Output the [x, y] coordinate of the center of the cell containing the given text.  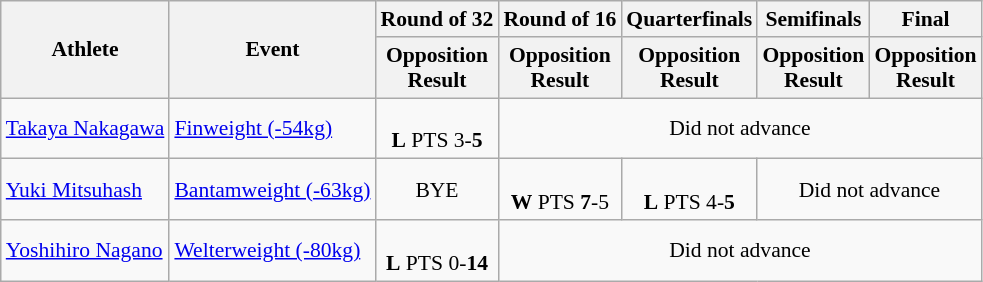
Takaya Nakagawa [86, 128]
Final [925, 19]
W PTS 7-5 [560, 190]
Athlete [86, 50]
Welterweight (-80kg) [272, 250]
Yuki Mitsuhash [86, 190]
Round of 16 [560, 19]
L PTS 3-5 [438, 128]
Semifinals [813, 19]
L PTS 4-5 [689, 190]
Bantamweight (-63kg) [272, 190]
BYE [438, 190]
L PTS 0-14 [438, 250]
Event [272, 50]
Yoshihiro Nagano [86, 250]
Quarterfinals [689, 19]
Round of 32 [438, 19]
Finweight (-54kg) [272, 128]
